Detect which cell encompasses the target text, then output its [x, y] center coordinate. 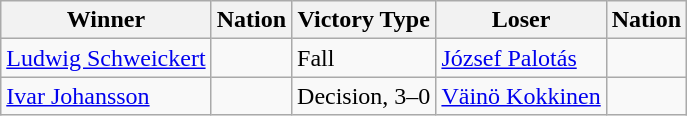
Fall [364, 58]
József Palotás [521, 58]
Väinö Kokkinen [521, 96]
Decision, 3–0 [364, 96]
Ivar Johansson [106, 96]
Ludwig Schweickert [106, 58]
Victory Type [364, 20]
Winner [106, 20]
Loser [521, 20]
